Return the [x, y] coordinate for the center point of the cell that contains the specified text.  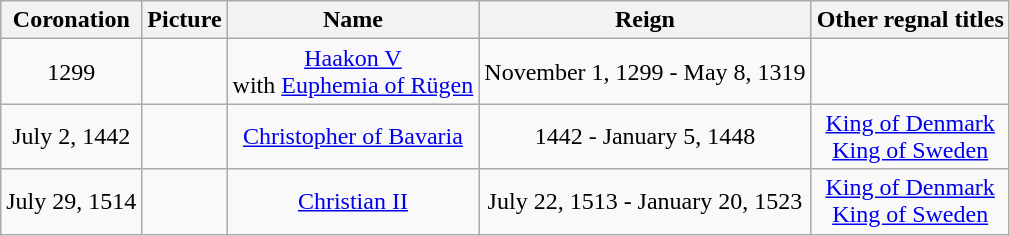
Christian II [353, 202]
Coronation [72, 20]
Reign [645, 20]
Haakon Vwith Euphemia of Rügen [353, 72]
1299 [72, 72]
Name [353, 20]
1442 - January 5, 1448 [645, 136]
November 1, 1299 - May 8, 1319 [645, 72]
July 22, 1513 - January 20, 1523 [645, 202]
July 2, 1442 [72, 136]
Christopher of Bavaria [353, 136]
July 29, 1514 [72, 202]
Other regnal titles [910, 20]
Picture [184, 20]
